Extract the [X, Y] coordinate from the center of the cell holding the provided text.  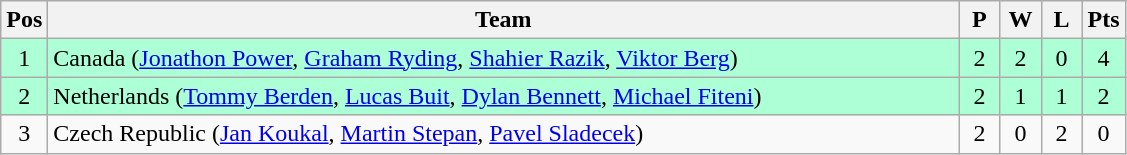
Netherlands (Tommy Berden, Lucas Buit, Dylan Bennett, Michael Fiteni) [504, 96]
Czech Republic (Jan Koukal, Martin Stepan, Pavel Sladecek) [504, 134]
3 [24, 134]
Canada (Jonathon Power, Graham Ryding, Shahier Razik, Viktor Berg) [504, 58]
4 [1104, 58]
P [980, 20]
Pts [1104, 20]
Pos [24, 20]
W [1020, 20]
Team [504, 20]
L [1062, 20]
